Capture the cell that displays the provided text and extract its [x, y] central coordinate. 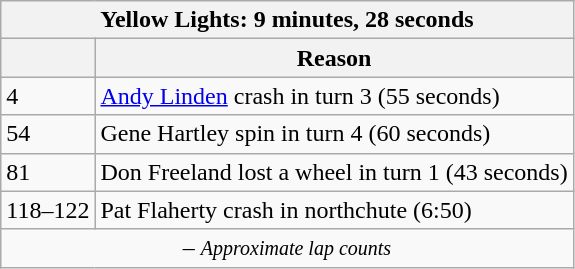
– Approximate lap counts [287, 248]
Pat Flaherty crash in northchute (6:50) [334, 210]
Yellow Lights: 9 minutes, 28 seconds [287, 20]
81 [48, 172]
Don Freeland lost a wheel in turn 1 (43 seconds) [334, 172]
54 [48, 134]
4 [48, 96]
Gene Hartley spin in turn 4 (60 seconds) [334, 134]
Reason [334, 58]
Andy Linden crash in turn 3 (55 seconds) [334, 96]
118–122 [48, 210]
